From the cell containing the given text, extract its center point as (X, Y) coordinate. 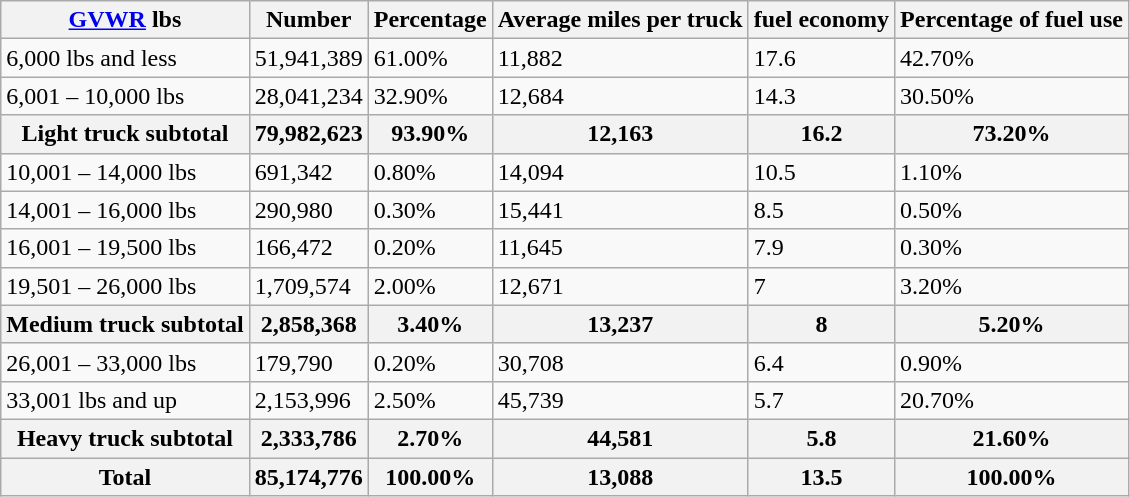
290,980 (308, 210)
7 (821, 286)
8.5 (821, 210)
8 (821, 324)
2.70% (430, 438)
30,708 (620, 362)
17.6 (821, 58)
15,441 (620, 210)
61.00% (430, 58)
51,941,389 (308, 58)
30.50% (1012, 96)
12,163 (620, 134)
Average miles per truck (620, 20)
Light truck subtotal (125, 134)
6,000 lbs and less (125, 58)
7.9 (821, 248)
1.10% (1012, 172)
16,001 – 19,500 lbs (125, 248)
12,671 (620, 286)
14,001 – 16,000 lbs (125, 210)
fuel economy (821, 20)
2,153,996 (308, 400)
1,709,574 (308, 286)
21.60% (1012, 438)
691,342 (308, 172)
6,001 – 10,000 lbs (125, 96)
6.4 (821, 362)
0.50% (1012, 210)
44,581 (620, 438)
42.70% (1012, 58)
2,858,368 (308, 324)
11,882 (620, 58)
45,739 (620, 400)
20.70% (1012, 400)
Heavy truck subtotal (125, 438)
0.80% (430, 172)
26,001 – 33,000 lbs (125, 362)
93.90% (430, 134)
5.8 (821, 438)
Percentage of fuel use (1012, 20)
2.50% (430, 400)
14,094 (620, 172)
Total (125, 477)
Number (308, 20)
13,237 (620, 324)
166,472 (308, 248)
10.5 (821, 172)
33,001 lbs and up (125, 400)
GVWR lbs (125, 20)
0.90% (1012, 362)
2,333,786 (308, 438)
73.20% (1012, 134)
14.3 (821, 96)
2.00% (430, 286)
3.40% (430, 324)
12,684 (620, 96)
79,982,623 (308, 134)
5.20% (1012, 324)
19,501 – 26,000 lbs (125, 286)
179,790 (308, 362)
85,174,776 (308, 477)
3.20% (1012, 286)
10,001 – 14,000 lbs (125, 172)
32.90% (430, 96)
Medium truck subtotal (125, 324)
Percentage (430, 20)
28,041,234 (308, 96)
13,088 (620, 477)
13.5 (821, 477)
16.2 (821, 134)
5.7 (821, 400)
11,645 (620, 248)
